Scan for the cell matching the given text and deliver its (x, y) coordinate at center. 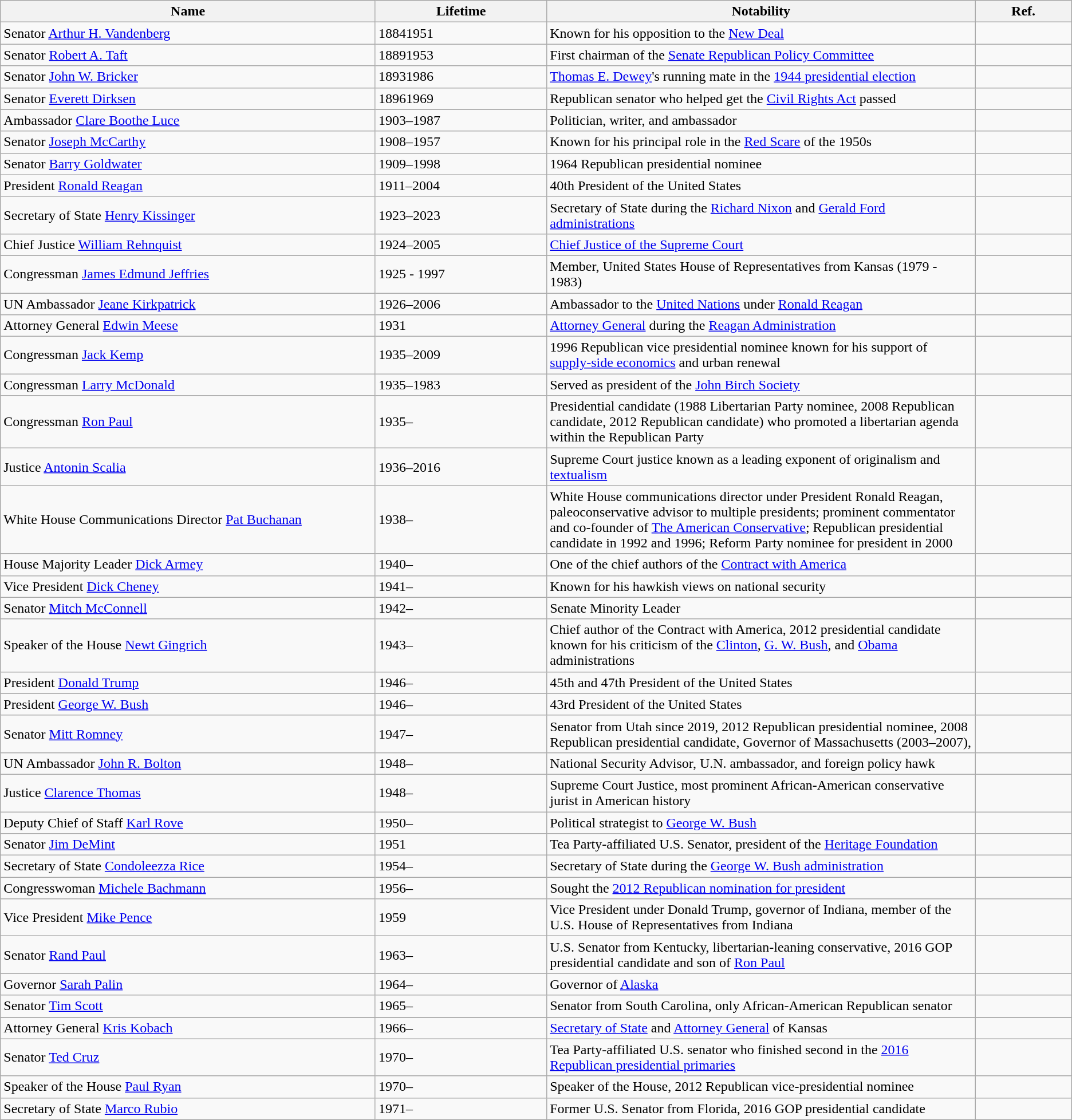
1925 - 1997 (460, 274)
18841951 (460, 33)
Senator from Utah since 2019, 2012 Republican presidential nominee, 2008 Republican presidential candidate, Governor of Massachusetts (2003–2007), (761, 734)
Ambassador Clare Boothe Luce (188, 120)
Speaker of the House, 2012 Republican vice-presidential nominee (761, 1087)
Speaker of the House Paul Ryan (188, 1087)
Senator Barry Goldwater (188, 164)
1964 Republican presidential nominee (761, 164)
Congressman Ron Paul (188, 422)
1943– (460, 645)
U.S. Senator from Kentucky, libertarian-leaning conservative, 2016 GOP presidential candidate and son of Ron Paul (761, 955)
1923–2023 (460, 215)
White House Communications Director Pat Buchanan (188, 520)
Known for his hawkish views on national security (761, 586)
1966– (460, 1028)
Justice Antonin Scalia (188, 467)
Supreme Court justice known as a leading exponent of originalism and textualism (761, 467)
Senator Robert A. Taft (188, 55)
18931986 (460, 77)
Secretary of State during the George W. Bush administration (761, 866)
Senator from South Carolina, only African-American Republican senator (761, 1006)
Chief Justice William Rehnquist (188, 244)
1942– (460, 608)
Attorney General during the Reagan Administration (761, 326)
Speaker of the House Newt Gingrich (188, 645)
Chief author of the Contract with America, 2012 presidential candidate known for his criticism of the Clinton, G. W. Bush, and Obama administrations (761, 645)
Senator Rand Paul (188, 955)
Attorney General Kris Kobach (188, 1028)
Lifetime (460, 11)
18961969 (460, 98)
1926–2006 (460, 304)
1908–1957 (460, 142)
Secretary of State during the Richard Nixon and Gerald Ford administrations (761, 215)
President Donald Trump (188, 683)
Senator Arthur H. Vandenberg (188, 33)
Tea Party-affiliated U.S. Senator, president of the Heritage Foundation (761, 845)
Congressman Jack Kemp (188, 355)
Chief Justice of the Supreme Court (761, 244)
1956– (460, 888)
Known for his opposition to the New Deal (761, 33)
Senator Everett Dirksen (188, 98)
1935– (460, 422)
1903–1987 (460, 120)
1936–2016 (460, 467)
Political strategist to George W. Bush (761, 823)
House Majority Leader Dick Armey (188, 565)
Congresswoman Michele Bachmann (188, 888)
UN Ambassador John R. Bolton (188, 763)
Deputy Chief of Staff Karl Rove (188, 823)
Ambassador to the United Nations under Ronald Reagan (761, 304)
Former U.S. Senator from Florida, 2016 GOP presidential candidate (761, 1109)
1951 (460, 845)
Senator John W. Bricker (188, 77)
Vice President Mike Pence (188, 917)
Secretary of State and Attorney General of Kansas (761, 1028)
Served as president of the John Birch Society (761, 385)
1950– (460, 823)
Vice President Dick Cheney (188, 586)
Ref. (1023, 11)
Member, United States House of Representatives from Kansas (1979 - 1983) (761, 274)
Senator Tim Scott (188, 1006)
1938– (460, 520)
Senator Ted Cruz (188, 1057)
Governor Sarah Palin (188, 984)
National Security Advisor, U.N. ambassador, and foreign policy hawk (761, 763)
1940– (460, 565)
18891953 (460, 55)
Congressman James Edmund Jeffries (188, 274)
1924–2005 (460, 244)
President George W. Bush (188, 704)
Senator Jim DeMint (188, 845)
Thomas E. Dewey's running mate in the 1944 presidential election (761, 77)
1971– (460, 1109)
Supreme Court Justice, most prominent African-American conservative jurist in American history (761, 792)
1935–1983 (460, 385)
Senator Mitt Romney (188, 734)
Known for his principal role in the Red Scare of the 1950s (761, 142)
President Ronald Reagan (188, 186)
Name (188, 11)
1965– (460, 1006)
First chairman of the Senate Republican Policy Committee (761, 55)
45th and 47th President of the United States (761, 683)
1996 Republican vice presidential nominee known for his support of supply-side economics and urban renewal (761, 355)
43rd President of the United States (761, 704)
Senate Minority Leader (761, 608)
UN Ambassador Jeane Kirkpatrick (188, 304)
Secretary of State Henry Kissinger (188, 215)
Congressman Larry McDonald (188, 385)
Justice Clarence Thomas (188, 792)
1909–1998 (460, 164)
1941– (460, 586)
1911–2004 (460, 186)
Vice President under Donald Trump, governor of Indiana, member of the U.S. House of Representatives from Indiana (761, 917)
1959 (460, 917)
Senator Joseph McCarthy (188, 142)
Tea Party-affiliated U.S. senator who finished second in the 2016 Republican presidential primaries (761, 1057)
Secretary of State Condoleezza Rice (188, 866)
1935–2009 (460, 355)
40th President of the United States (761, 186)
1947– (460, 734)
Politician, writer, and ambassador (761, 120)
One of the chief authors of the Contract with America (761, 565)
Secretary of State Marco Rubio (188, 1109)
Governor of Alaska (761, 984)
Senator Mitch McConnell (188, 608)
Attorney General Edwin Meese (188, 326)
Notability (761, 11)
1954– (460, 866)
1963– (460, 955)
1931 (460, 326)
1964– (460, 984)
Sought the 2012 Republican nomination for president (761, 888)
Republican senator who helped get the Civil Rights Act passed (761, 98)
